Determine the [x, y] coordinate at the center of the cell enclosing the given text.  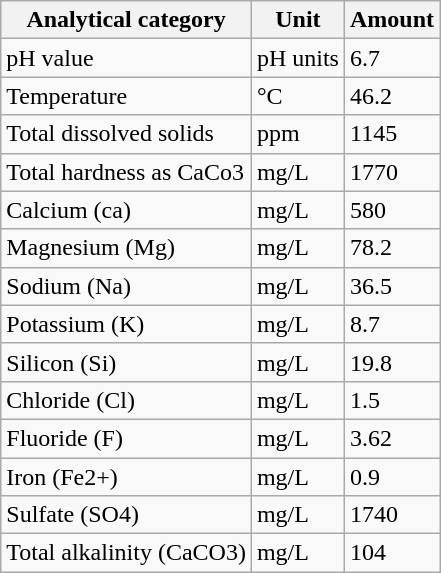
Analytical category [126, 20]
104 [392, 553]
Sodium (Na) [126, 286]
Calcium (ca) [126, 210]
Sulfate (SO4) [126, 515]
8.7 [392, 324]
°C [298, 96]
1740 [392, 515]
Amount [392, 20]
Unit [298, 20]
pH value [126, 58]
Iron (Fe2+) [126, 477]
1145 [392, 134]
Fluoride (F) [126, 438]
Total alkalinity (CaCO3) [126, 553]
ppm [298, 134]
Total dissolved solids [126, 134]
580 [392, 210]
1.5 [392, 400]
Total hardness as CaCo3 [126, 172]
pH units [298, 58]
78.2 [392, 248]
6.7 [392, 58]
46.2 [392, 96]
3.62 [392, 438]
Potassium (K) [126, 324]
Chloride (Cl) [126, 400]
Silicon (Si) [126, 362]
19.8 [392, 362]
Temperature [126, 96]
1770 [392, 172]
0.9 [392, 477]
Magnesium (Mg) [126, 248]
36.5 [392, 286]
